Locate the cell with the specified text and output its (x, y) center coordinate. 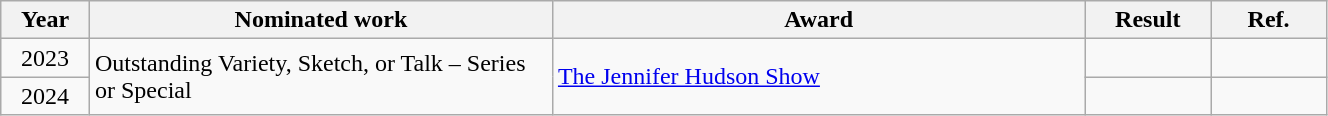
Ref. (1269, 20)
2023 (46, 58)
Nominated work (320, 20)
2024 (46, 96)
Year (46, 20)
Award (818, 20)
Outstanding Variety, Sketch, or Talk – Series or Special (320, 77)
Result (1148, 20)
The Jennifer Hudson Show (818, 77)
